Scan for the cell matching the given text and deliver its [X, Y] coordinate at center. 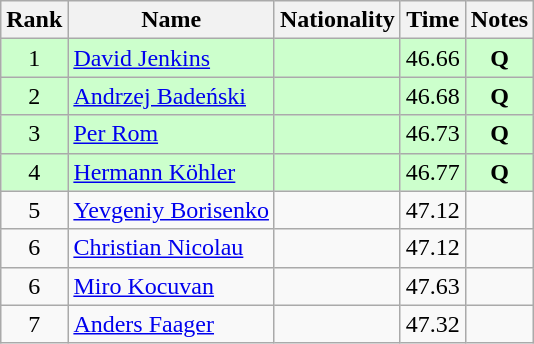
1 [34, 58]
46.77 [432, 172]
Name [172, 20]
Christian Nicolau [172, 248]
Miro Kocuvan [172, 286]
Andrzej Badeński [172, 96]
47.32 [432, 324]
Hermann Köhler [172, 172]
46.66 [432, 58]
Time [432, 20]
4 [34, 172]
Nationality [337, 20]
46.73 [432, 134]
Yevgeniy Borisenko [172, 210]
Notes [499, 20]
2 [34, 96]
Anders Faager [172, 324]
David Jenkins [172, 58]
47.63 [432, 286]
3 [34, 134]
46.68 [432, 96]
5 [34, 210]
7 [34, 324]
Per Rom [172, 134]
Rank [34, 20]
